Determine the (X, Y) coordinate at the center of the cell enclosing the given text.  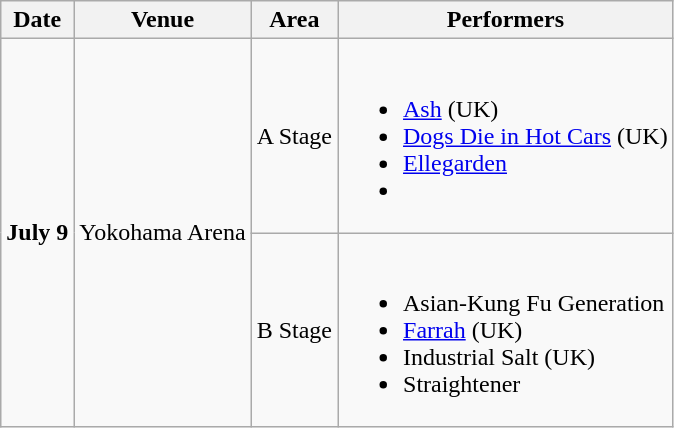
A Stage (294, 136)
Yokohama Arena (162, 233)
Area (294, 20)
Ash (UK)Dogs Die in Hot Cars (UK)Ellegarden (506, 136)
Performers (506, 20)
Asian-Kung Fu GenerationFarrah (UK)Industrial Salt (UK)Straightener (506, 330)
Venue (162, 20)
July 9 (38, 233)
B Stage (294, 330)
Date (38, 20)
